Scan for the cell matching the given text and deliver its (X, Y) coordinate at center. 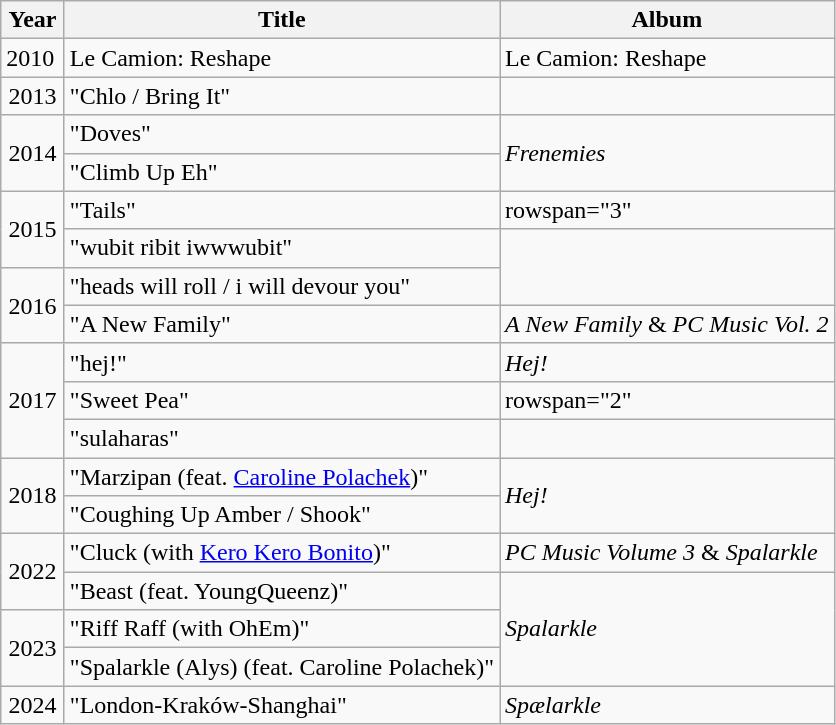
Title (282, 20)
"Sweet Pea" (282, 400)
"Marzipan (feat. Caroline Polachek)" (282, 477)
2016 (33, 305)
rowspan="2" (668, 400)
"Beast (feat. YoungQueenz)" (282, 591)
"Chlo / Bring It" (282, 96)
Frenemies (668, 153)
2023 (33, 648)
PC Music Volume 3 & Spalarkle (668, 553)
2018 (33, 496)
"Riff Raff (with OhEm)" (282, 629)
2022 (33, 572)
2015 (33, 229)
A New Family & PC Music Vol. 2 (668, 324)
"Coughing Up Amber / Shook" (282, 515)
2024 (33, 705)
2013 (33, 96)
"Cluck (with Kero Kero Bonito)" (282, 553)
rowspan="3" (668, 210)
"Tails" (282, 210)
Year (33, 20)
"Spalarkle (Alys) (feat. Caroline Polachek)" (282, 667)
2014 (33, 153)
Spælarkle (668, 705)
2010 (33, 58)
"hej!" (282, 362)
"Climb Up Eh" (282, 172)
"wubit ribit iwwwubit" (282, 248)
2017 (33, 400)
"London-Kraków-Shanghai" (282, 705)
"Doves" (282, 134)
Spalarkle (668, 629)
"sulaharas" (282, 438)
"heads will roll / i will devour you" (282, 286)
Album (668, 20)
"A New Family" (282, 324)
